Scan for the cell matching the given text and deliver its [x, y] coordinate at center. 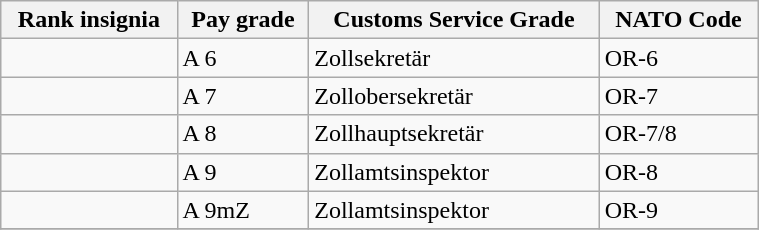
A 6 [243, 58]
A 8 [243, 134]
Pay grade [243, 20]
A 7 [243, 96]
OR-8 [678, 172]
Customs Service Grade [454, 20]
Rank insignia [89, 20]
A 9 [243, 172]
OR-7 [678, 96]
Zollhauptsekretär [454, 134]
Zollobersekretär [454, 96]
OR-6 [678, 58]
A 9mZ [243, 210]
NATO Code [678, 20]
OR-9 [678, 210]
Zollsekretär [454, 58]
OR-7/8 [678, 134]
